Capture the cell that displays the provided text and extract its (x, y) central coordinate. 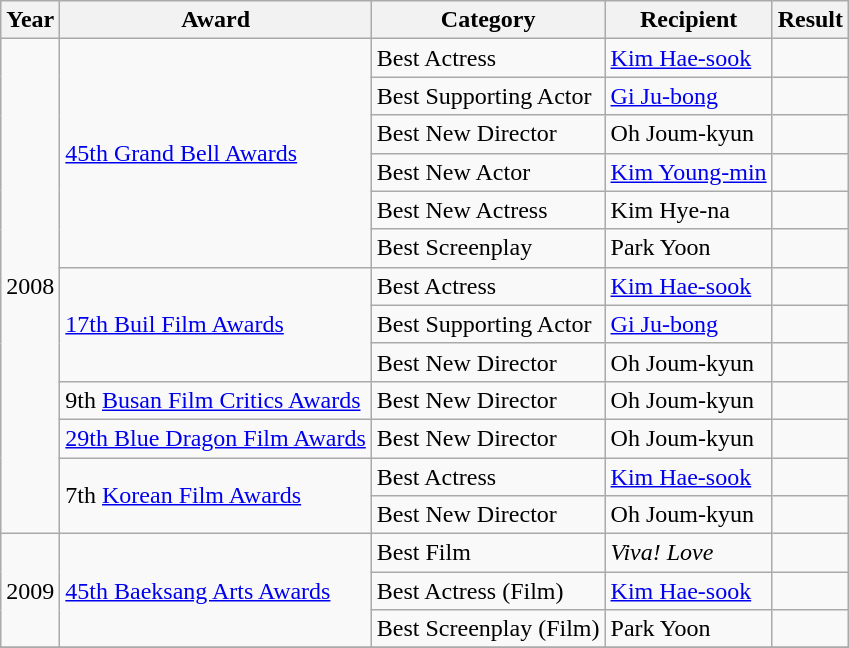
17th Buil Film Awards (216, 324)
45th Baeksang Arts Awards (216, 591)
Award (216, 20)
Year (30, 20)
Best Actress (Film) (488, 591)
Recipient (688, 20)
2009 (30, 591)
45th Grand Bell Awards (216, 153)
Kim Hye-na (688, 210)
Result (810, 20)
Best Screenplay (Film) (488, 629)
Best New Actress (488, 210)
Best Film (488, 553)
7th Korean Film Awards (216, 496)
Best Screenplay (488, 248)
9th Busan Film Critics Awards (216, 400)
Best New Actor (488, 172)
Category (488, 20)
29th Blue Dragon Film Awards (216, 438)
Kim Young-min (688, 172)
Viva! Love (688, 553)
2008 (30, 286)
